Pinpoint the cell where the given text exists, returning its [x, y] midpoint coordinate. 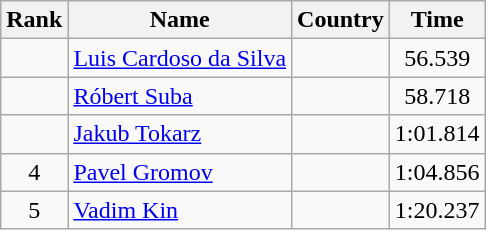
Time [437, 20]
1:04.856 [437, 172]
5 [34, 210]
Vadim Kin [180, 210]
4 [34, 172]
Country [341, 20]
Jakub Tokarz [180, 134]
58.718 [437, 96]
1:20.237 [437, 210]
1:01.814 [437, 134]
Pavel Gromov [180, 172]
56.539 [437, 58]
Róbert Suba [180, 96]
Name [180, 20]
Luis Cardoso da Silva [180, 58]
Rank [34, 20]
